Return [x, y] of the center of cell containing provided text 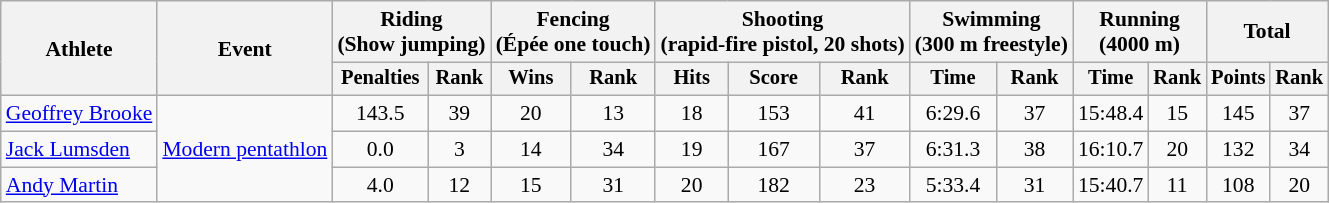
Total [1267, 32]
0.0 [380, 150]
14 [531, 150]
18 [691, 114]
Event [244, 48]
182 [774, 185]
Wins [531, 79]
Modern pentathlon [244, 150]
3 [459, 150]
Geoffrey Brooke [80, 114]
6:31.3 [953, 150]
Andy Martin [80, 185]
5:33.4 [953, 185]
Score [774, 79]
153 [774, 114]
Swimming(300 m freestyle) [992, 32]
16:10.7 [1110, 150]
6:29.6 [953, 114]
Athlete [80, 48]
167 [774, 150]
Hits [691, 79]
Running(4000 m) [1140, 32]
41 [864, 114]
Points [1238, 79]
12 [459, 185]
Riding(Show jumping) [411, 32]
23 [864, 185]
Penalties [380, 79]
15:40.7 [1110, 185]
Fencing(Épée one touch) [574, 32]
38 [1034, 150]
13 [613, 114]
39 [459, 114]
15:48.4 [1110, 114]
Shooting(rapid-fire pistol, 20 shots) [782, 32]
19 [691, 150]
108 [1238, 185]
4.0 [380, 185]
143.5 [380, 114]
Jack Lumsden [80, 150]
145 [1238, 114]
11 [1177, 185]
132 [1238, 150]
